Output the (x, y) coordinate of the center of the cell containing the given text.  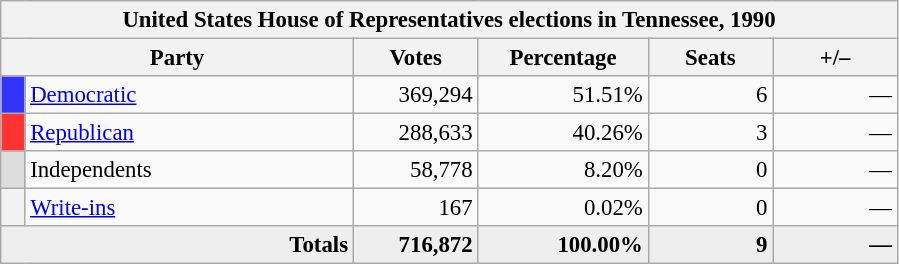
Seats (710, 58)
Independents (189, 170)
0.02% (563, 208)
3 (710, 133)
Totals (178, 245)
9 (710, 245)
369,294 (416, 95)
Democratic (189, 95)
Republican (189, 133)
Party (178, 58)
288,633 (416, 133)
100.00% (563, 245)
United States House of Representatives elections in Tennessee, 1990 (450, 20)
716,872 (416, 245)
Percentage (563, 58)
+/– (836, 58)
Write-ins (189, 208)
167 (416, 208)
51.51% (563, 95)
58,778 (416, 170)
Votes (416, 58)
8.20% (563, 170)
6 (710, 95)
40.26% (563, 133)
